Capture the cell that displays the provided text and extract its (X, Y) central coordinate. 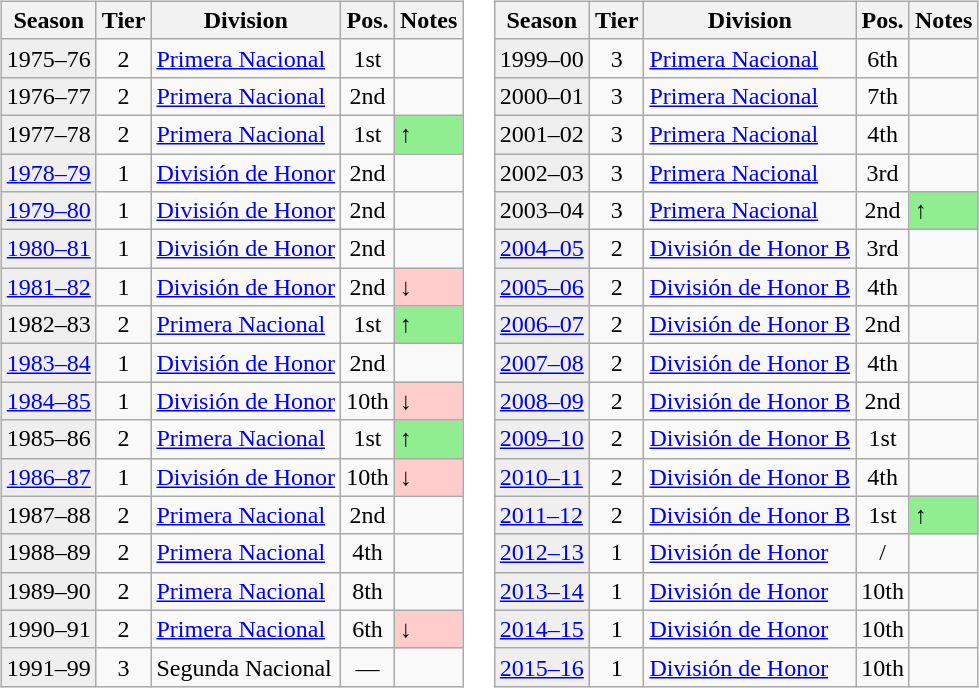
2005–06 (542, 287)
1977–78 (48, 134)
Segunda Nacional (246, 667)
1983–84 (48, 363)
1991–99 (48, 667)
2012–13 (542, 553)
2007–08 (542, 363)
7th (883, 96)
1981–82 (48, 287)
1984–85 (48, 401)
2000–01 (542, 96)
2003–04 (542, 211)
2015–16 (542, 667)
1999–00 (542, 58)
2001–02 (542, 134)
1982–83 (48, 325)
2013–14 (542, 591)
1978–79 (48, 173)
2006–07 (542, 325)
1986–87 (48, 477)
2009–10 (542, 439)
2014–15 (542, 629)
1985–86 (48, 439)
1976–77 (48, 96)
/ (883, 553)
1988–89 (48, 553)
1975–76 (48, 58)
2011–12 (542, 515)
1989–90 (48, 591)
1987–88 (48, 515)
2008–09 (542, 401)
1990–91 (48, 629)
2004–05 (542, 249)
1979–80 (48, 211)
2002–03 (542, 173)
1980–81 (48, 249)
8th (368, 591)
— (368, 667)
2010–11 (542, 477)
